Return the (x, y) coordinate for the center point of the cell that contains the specified text.  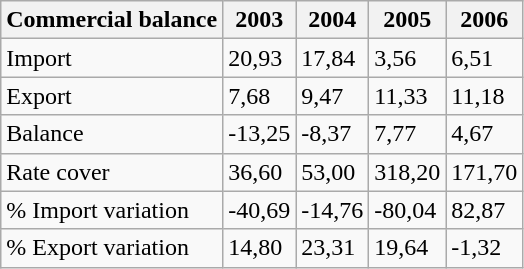
82,87 (484, 210)
-80,04 (408, 210)
2005 (408, 20)
19,64 (408, 248)
7,77 (408, 134)
3,56 (408, 58)
Commercial balance (112, 20)
-14,76 (332, 210)
23,31 (332, 248)
2006 (484, 20)
171,70 (484, 172)
20,93 (260, 58)
2004 (332, 20)
% Import variation (112, 210)
318,20 (408, 172)
Balance (112, 134)
6,51 (484, 58)
-1,32 (484, 248)
9,47 (332, 96)
53,00 (332, 172)
-40,69 (260, 210)
4,67 (484, 134)
Import (112, 58)
% Export variation (112, 248)
7,68 (260, 96)
-13,25 (260, 134)
36,60 (260, 172)
Export (112, 96)
11,18 (484, 96)
-8,37 (332, 134)
14,80 (260, 248)
2003 (260, 20)
17,84 (332, 58)
Rate cover (112, 172)
11,33 (408, 96)
